Identify which cell holds the provided text, then report its [x, y] central coordinate. 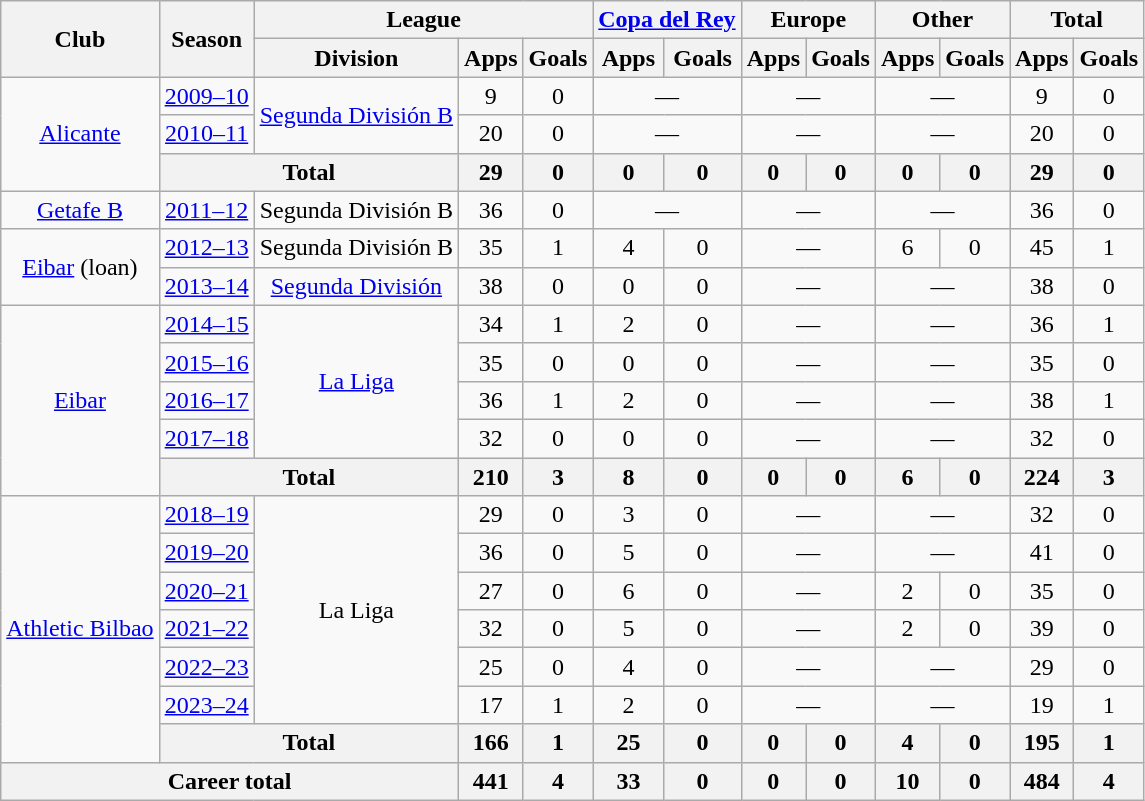
484 [1042, 781]
Getafe B [80, 210]
Alicante [80, 134]
2020–21 [206, 591]
Athletic Bilbao [80, 629]
27 [491, 591]
441 [491, 781]
10 [907, 781]
2009–10 [206, 96]
33 [628, 781]
Club [80, 39]
2010–11 [206, 134]
19 [1042, 705]
Eibar (loan) [80, 267]
2022–23 [206, 667]
Season [206, 39]
17 [491, 705]
League [424, 20]
2019–20 [206, 553]
2011–12 [206, 210]
210 [491, 477]
41 [1042, 553]
2018–19 [206, 515]
2015–16 [206, 362]
39 [1042, 629]
2013–14 [206, 286]
2014–15 [206, 324]
195 [1042, 743]
2023–24 [206, 705]
Europe [808, 20]
2017–18 [206, 438]
2021–22 [206, 629]
166 [491, 743]
2016–17 [206, 400]
Career total [230, 781]
8 [628, 477]
2012–13 [206, 248]
Eibar [80, 400]
224 [1042, 477]
34 [491, 324]
Segunda División [356, 286]
Copa del Rey [667, 20]
Division [356, 58]
45 [1042, 248]
Other [942, 20]
